Detect which cell encompasses the target text, then output its [X, Y] center coordinate. 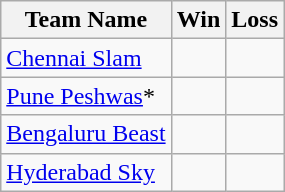
Chennai Slam [86, 58]
Win [198, 20]
Loss [255, 20]
Bengaluru Beast [86, 134]
Team Name [86, 20]
Pune Peshwas* [86, 96]
Hyderabad Sky [86, 172]
